Find where the given text appears and provide that cell's center as (x, y) coordinate. 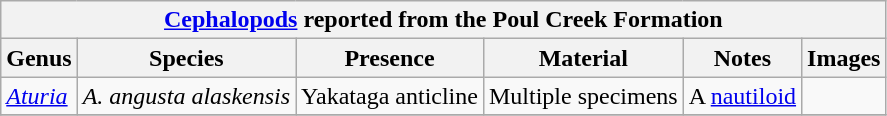
Aturia (39, 96)
Presence (390, 58)
A nautiloid (742, 96)
Genus (39, 58)
Multiple specimens (583, 96)
Material (583, 58)
Cephalopods reported from the Poul Creek Formation (444, 20)
Species (186, 58)
Notes (742, 58)
A. angusta alaskensis (186, 96)
Images (844, 58)
Yakataga anticline (390, 96)
